Search for the cell housing the specified text and yield its (x, y) center coordinate. 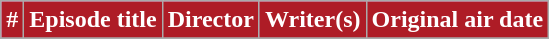
Original air date (458, 20)
Episode title (93, 20)
Director (210, 20)
# (12, 20)
Writer(s) (312, 20)
